Pinpoint the cell where the given text exists, returning its [x, y] midpoint coordinate. 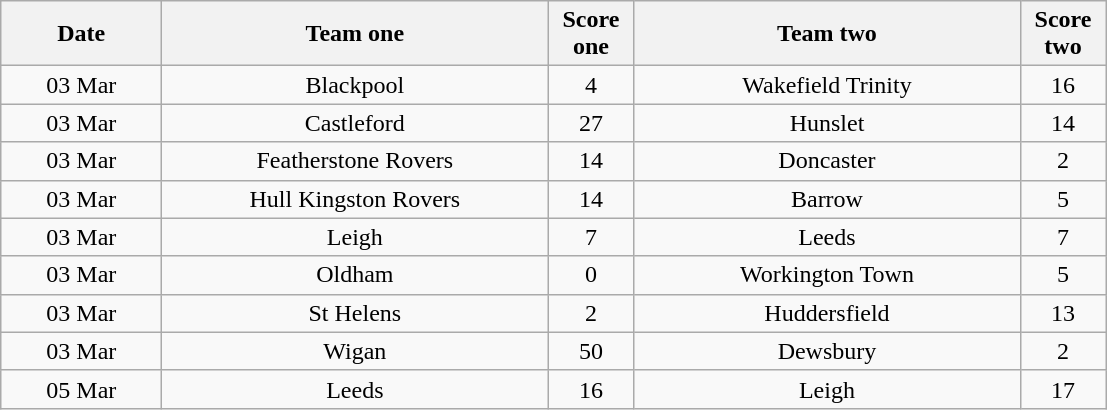
17 [1063, 389]
Wakefield Trinity [827, 85]
Team two [827, 34]
Wigan [355, 351]
St Helens [355, 313]
Workington Town [827, 275]
Score one [591, 34]
05 Mar [82, 389]
Score two [1063, 34]
Huddersfield [827, 313]
13 [1063, 313]
Team one [355, 34]
Date [82, 34]
Featherstone Rovers [355, 161]
Castleford [355, 123]
Barrow [827, 199]
Dewsbury [827, 351]
Oldham [355, 275]
Blackpool [355, 85]
4 [591, 85]
Hull Kingston Rovers [355, 199]
Hunslet [827, 123]
0 [591, 275]
27 [591, 123]
50 [591, 351]
Doncaster [827, 161]
